Provide the [x, y] coordinate of the cell's center where the given text is located.  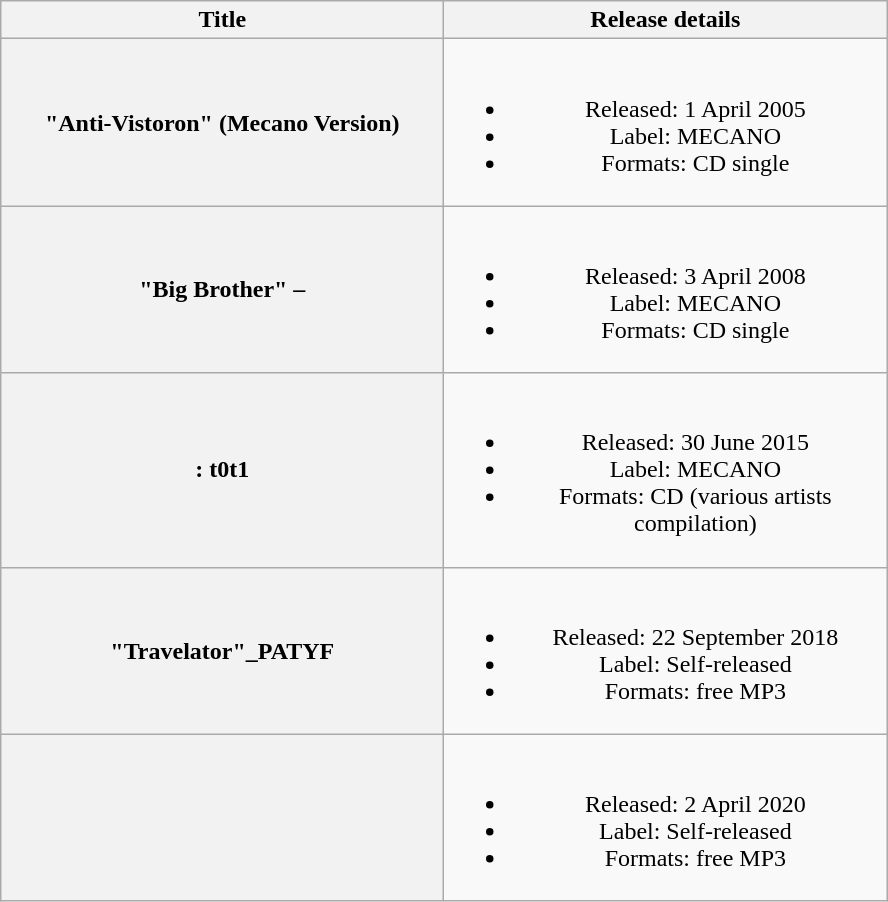
Release details [666, 20]
: t0t1 [222, 470]
"Anti-Vistoron" (Mecano Version) [222, 122]
Released: 30 June 2015Label: MECANOFormats: CD (various artists compilation) [666, 470]
Released: 22 September 2018Label: Self-releasedFormats: free MP3 [666, 650]
Released: 1 April 2005Label: MECANOFormats: CD single [666, 122]
Released: 2 April 2020Label: Self-releasedFormats: free MP3 [666, 818]
Title [222, 20]
"Travelator"_PATYF [222, 650]
"Big Brother" – [222, 290]
Released: 3 April 2008Label: MECANOFormats: CD single [666, 290]
